From the cell containing the given text, extract its center point as (x, y) coordinate. 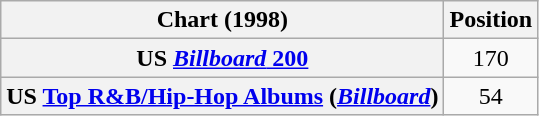
US Top R&B/Hip-Hop Albums (Billboard) (222, 96)
170 (491, 58)
Chart (1998) (222, 20)
54 (491, 96)
Position (491, 20)
US Billboard 200 (222, 58)
